Determine the (X, Y) coordinate at the center of the cell enclosing the given text.  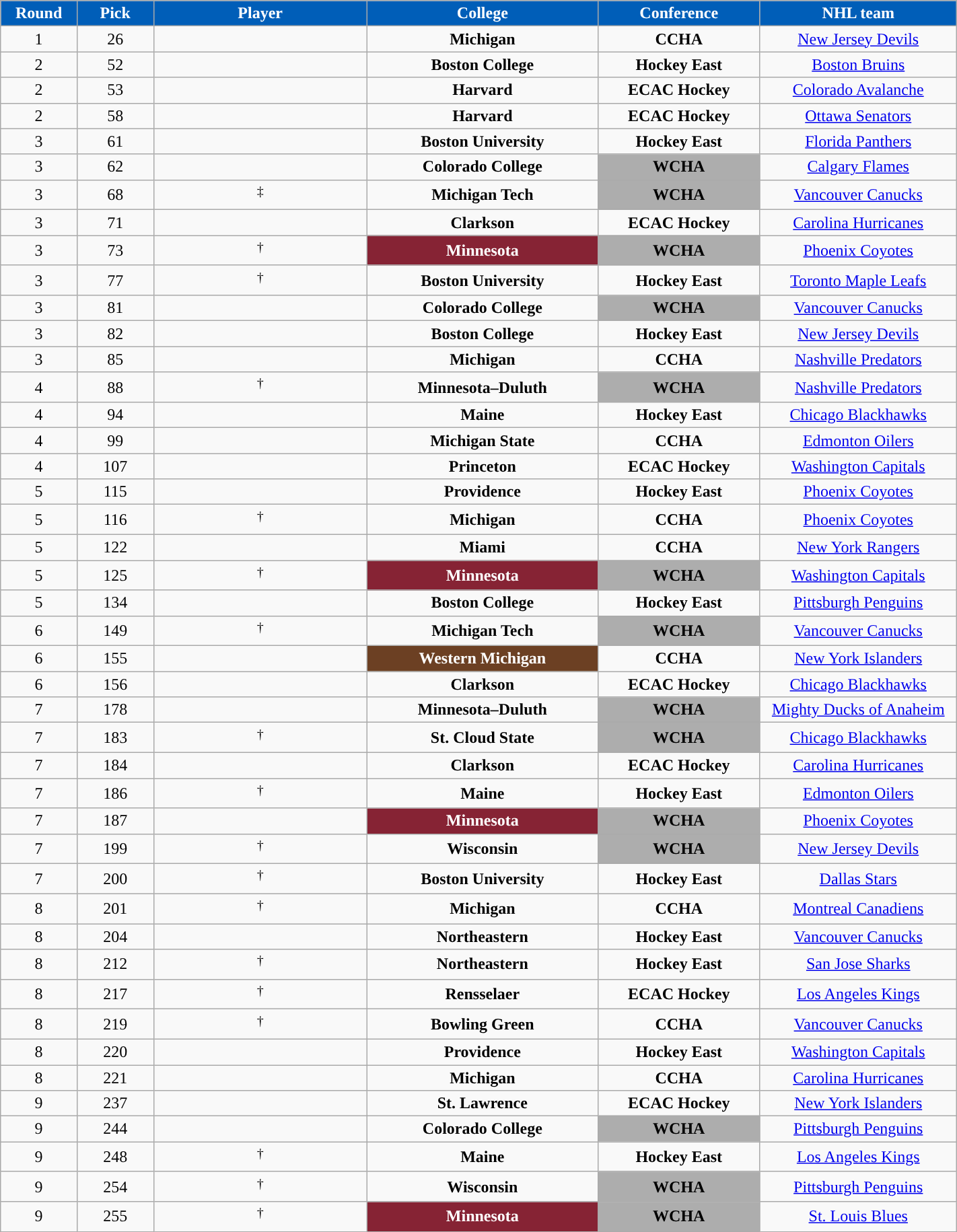
255 (115, 1217)
College (482, 13)
San Jose Sharks (858, 965)
68 (115, 195)
Princeton (482, 466)
134 (115, 603)
73 (115, 250)
St. Cloud State (482, 737)
53 (115, 90)
77 (115, 280)
58 (115, 116)
‡ (260, 195)
183 (115, 737)
184 (115, 765)
237 (115, 1103)
187 (115, 821)
254 (115, 1187)
88 (115, 388)
St. Louis Blues (858, 1217)
155 (115, 659)
62 (115, 167)
Mighty Ducks of Anaheim (858, 710)
Rensselaer (482, 994)
Boston Bruins (858, 65)
Player (260, 13)
NHL team (858, 13)
61 (115, 141)
82 (115, 334)
Montreal Canadiens (858, 908)
200 (115, 879)
201 (115, 908)
Bowling Green (482, 1024)
26 (115, 39)
Pick (115, 13)
Toronto Maple Leafs (858, 280)
116 (115, 519)
Conference (678, 13)
85 (115, 359)
52 (115, 65)
New York Rangers (858, 547)
107 (115, 466)
220 (115, 1052)
186 (115, 793)
99 (115, 441)
1 (39, 39)
199 (115, 849)
122 (115, 547)
71 (115, 223)
221 (115, 1078)
125 (115, 576)
178 (115, 710)
219 (115, 1024)
Michigan State (482, 441)
212 (115, 965)
Calgary Flames (858, 167)
Western Michigan (482, 659)
Colorado Avalanche (858, 90)
St. Lawrence (482, 1103)
Miami (482, 547)
248 (115, 1157)
204 (115, 937)
Round (39, 13)
81 (115, 308)
Ottawa Senators (858, 116)
217 (115, 994)
Florida Panthers (858, 141)
156 (115, 684)
Dallas Stars (858, 879)
115 (115, 492)
149 (115, 631)
244 (115, 1129)
94 (115, 415)
